Identify which cell holds the provided text, then report its (x, y) central coordinate. 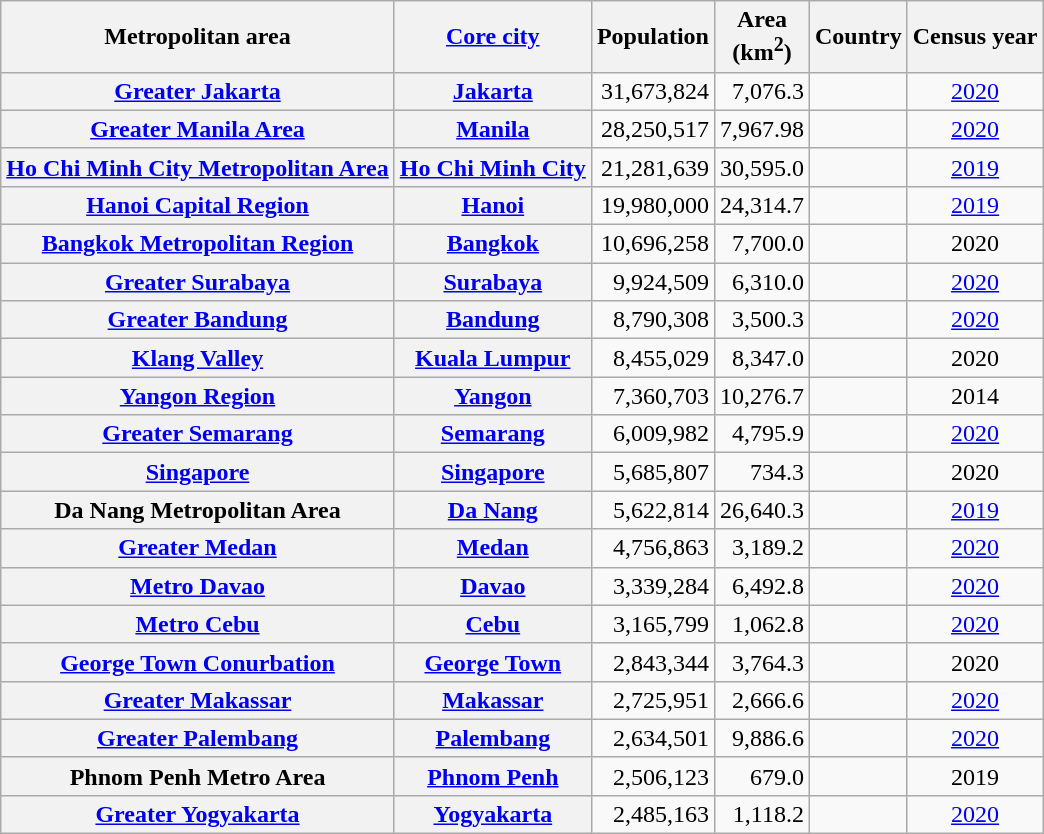
2014 (975, 396)
Area(km2) (762, 37)
Cebu (492, 624)
10,276.7 (762, 396)
Country (859, 37)
Metro Cebu (198, 624)
6,009,982 (652, 434)
Phnom Penh Metro Area (198, 776)
Census year (975, 37)
9,924,509 (652, 282)
Surabaya (492, 282)
Population (652, 37)
4,756,863 (652, 548)
4,795.9 (762, 434)
6,310.0 (762, 282)
Klang Valley (198, 358)
5,622,814 (652, 510)
1,062.8 (762, 624)
Greater Manila Area (198, 129)
3,500.3 (762, 320)
Greater Bandung (198, 320)
Da Nang (492, 510)
6,492.8 (762, 586)
7,360,703 (652, 396)
21,281,639 (652, 167)
Greater Medan (198, 548)
Ho Chi Minh City Metropolitan Area (198, 167)
Metro Davao (198, 586)
Phnom Penh (492, 776)
Jakarta (492, 91)
Bandung (492, 320)
3,339,284 (652, 586)
2,506,123 (652, 776)
3,764.3 (762, 662)
Medan (492, 548)
2,634,501 (652, 738)
Greater Surabaya (198, 282)
George Town (492, 662)
George Town Conurbation (198, 662)
Da Nang Metropolitan Area (198, 510)
31,673,824 (652, 91)
Semarang (492, 434)
30,595.0 (762, 167)
Hanoi (492, 205)
10,696,258 (652, 244)
Makassar (492, 700)
8,455,029 (652, 358)
Yangon (492, 396)
2,485,163 (652, 814)
Ho Chi Minh City (492, 167)
28,250,517 (652, 129)
734.3 (762, 472)
26,640.3 (762, 510)
Hanoi Capital Region (198, 205)
Greater Semarang (198, 434)
Palembang (492, 738)
Manila (492, 129)
19,980,000 (652, 205)
Greater Palembang (198, 738)
679.0 (762, 776)
Kuala Lumpur (492, 358)
Metropolitan area (198, 37)
Yangon Region (198, 396)
Yogyakarta (492, 814)
2,666.6 (762, 700)
5,685,807 (652, 472)
Core city (492, 37)
9,886.6 (762, 738)
Greater Jakarta (198, 91)
Greater Makassar (198, 700)
Bangkok Metropolitan Region (198, 244)
7,967.98 (762, 129)
2,725,951 (652, 700)
Bangkok (492, 244)
3,189.2 (762, 548)
2,843,344 (652, 662)
Davao (492, 586)
8,790,308 (652, 320)
24,314.7 (762, 205)
Greater Yogyakarta (198, 814)
7,076.3 (762, 91)
3,165,799 (652, 624)
8,347.0 (762, 358)
1,118.2 (762, 814)
7,700.0 (762, 244)
